Find where the given text appears and provide that cell's center as [X, Y] coordinate. 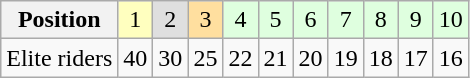
4 [240, 20]
7 [346, 20]
25 [206, 58]
17 [416, 58]
21 [276, 58]
Position [60, 20]
5 [276, 20]
30 [170, 58]
8 [380, 20]
1 [136, 20]
40 [136, 58]
20 [310, 58]
18 [380, 58]
3 [206, 20]
10 [450, 20]
6 [310, 20]
19 [346, 58]
9 [416, 20]
Elite riders [60, 58]
16 [450, 58]
2 [170, 20]
22 [240, 58]
